Return the (X, Y) coordinate for the center point of the cell that contains the specified text.  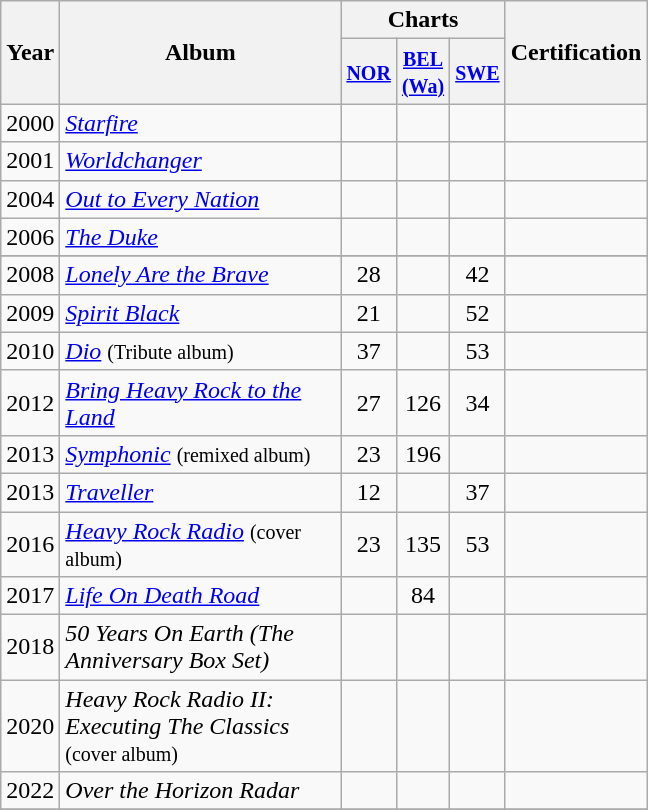
NOR (369, 72)
27 (369, 402)
2018 (30, 648)
2010 (30, 351)
12 (369, 492)
Out to Every Nation (200, 199)
84 (422, 596)
2000 (30, 123)
2001 (30, 161)
126 (422, 402)
21 (369, 313)
BEL (Wa) (422, 72)
Symphonic (remixed album) (200, 454)
Year (30, 52)
2012 (30, 402)
2020 (30, 726)
2008 (30, 275)
Traveller (200, 492)
Certification (576, 52)
SWE (478, 72)
Album (200, 52)
2009 (30, 313)
42 (478, 275)
Worldchanger (200, 161)
Bring Heavy Rock to the Land (200, 402)
Spirit Black (200, 313)
28 (369, 275)
Heavy Rock Radio II: Executing The Classics (cover album) (200, 726)
135 (422, 544)
2004 (30, 199)
Lonely Are the Brave (200, 275)
The Duke (200, 237)
Charts (423, 20)
196 (422, 454)
2006 (30, 237)
52 (478, 313)
2017 (30, 596)
2016 (30, 544)
Dio (Tribute album) (200, 351)
50 Years On Earth (The Anniversary Box Set) (200, 648)
34 (478, 402)
Life On Death Road (200, 596)
Heavy Rock Radio (cover album) (200, 544)
Over the Horizon Radar (200, 791)
2022 (30, 791)
Starfire (200, 123)
